Scan for the cell matching the given text and deliver its [x, y] coordinate at center. 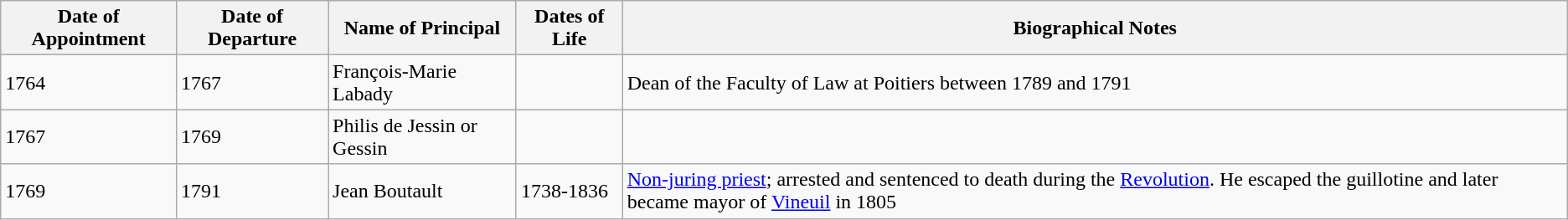
Philis de Jessin or Gessin [422, 137]
Date of Appointment [89, 28]
1791 [253, 191]
Jean Boutault [422, 191]
Date of Departure [253, 28]
Biographical Notes [1095, 28]
Dates of Life [570, 28]
Non-juring priest; arrested and sentenced to death during the Revolution. He escaped the guillotine and later became mayor of Vineuil in 1805 [1095, 191]
Dean of the Faculty of Law at Poitiers between 1789 and 1791 [1095, 82]
Name of Principal [422, 28]
1764 [89, 82]
1738-1836 [570, 191]
François-Marie Labady [422, 82]
